Return [X, Y] of the center of cell containing provided text 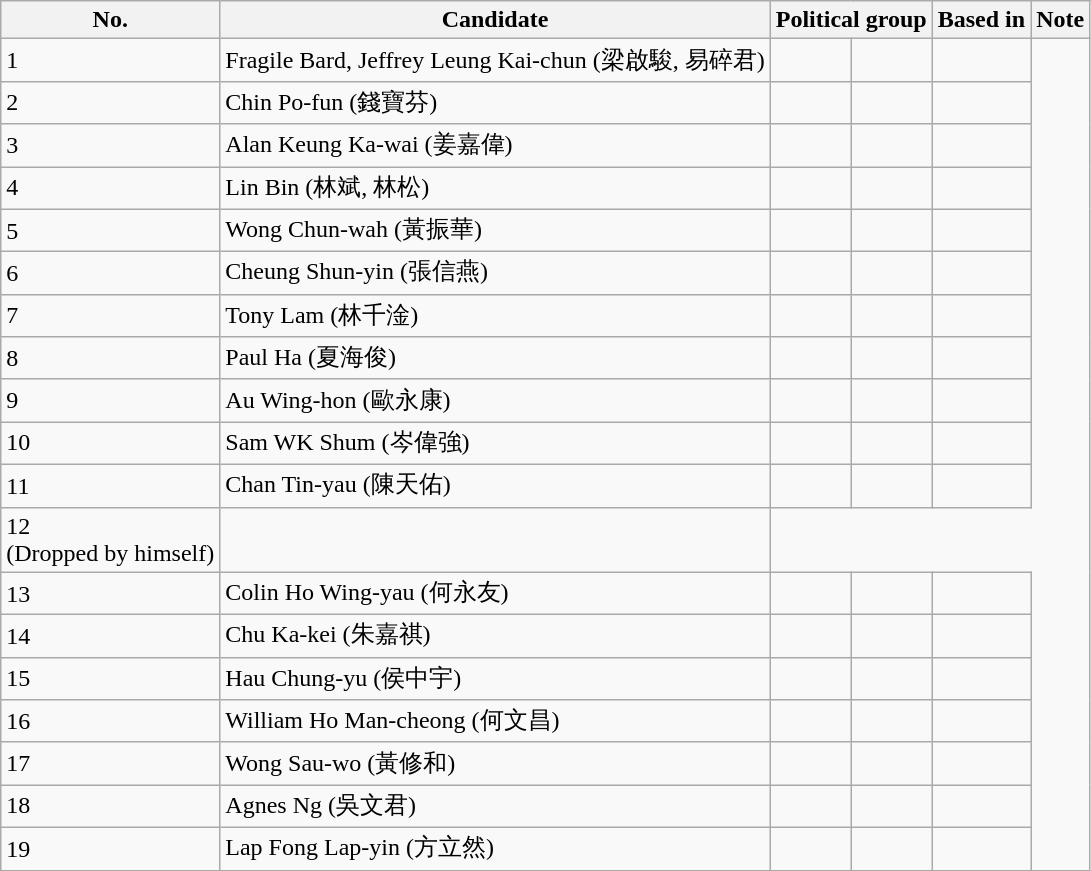
14 [110, 636]
15 [110, 678]
Wong Chun-wah (黃振華) [495, 230]
No. [110, 20]
Chin Po-fun (錢寶芬) [495, 102]
Chan Tin-yau (陳天佑) [495, 486]
Agnes Ng (吳文君) [495, 806]
1 [110, 60]
Candidate [495, 20]
Lin Bin (林斌, 林松) [495, 188]
12(Dropped by himself) [110, 540]
Chu Ka-kei (朱嘉祺) [495, 636]
Fragile Bard, Jeffrey Leung Kai-chun (梁啟駿, 易碎君) [495, 60]
Based in [981, 20]
3 [110, 146]
4 [110, 188]
Sam WK Shum (岑偉強) [495, 444]
Cheung Shun-yin (張信燕) [495, 274]
Hau Chung-yu (侯中宇) [495, 678]
16 [110, 722]
Tony Lam (林千淦) [495, 316]
11 [110, 486]
10 [110, 444]
18 [110, 806]
2 [110, 102]
9 [110, 400]
7 [110, 316]
17 [110, 764]
Lap Fong Lap-yin (方立然) [495, 848]
Wong Sau-wo (黃修和) [495, 764]
Political group [851, 20]
5 [110, 230]
13 [110, 594]
William Ho Man-cheong (何文昌) [495, 722]
19 [110, 848]
Note [1060, 20]
Paul Ha (夏海俊) [495, 358]
8 [110, 358]
Au Wing-hon (歐永康) [495, 400]
Colin Ho Wing-yau (何永友) [495, 594]
6 [110, 274]
Alan Keung Ka-wai (姜嘉偉) [495, 146]
